From the cell containing the given text, extract its center point as [x, y] coordinate. 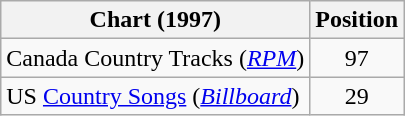
Canada Country Tracks (RPM) [156, 58]
97 [357, 58]
US Country Songs (Billboard) [156, 96]
29 [357, 96]
Chart (1997) [156, 20]
Position [357, 20]
